Return (x, y) of the center of cell containing provided text 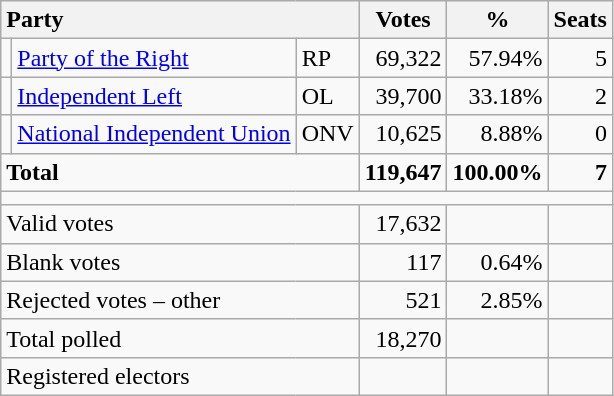
National Independent Union (154, 134)
Party (180, 20)
Total polled (180, 338)
RP (328, 58)
ONV (328, 134)
Registered electors (180, 376)
17,632 (403, 224)
10,625 (403, 134)
119,647 (403, 172)
33.18% (498, 96)
Blank votes (180, 262)
Valid votes (180, 224)
% (498, 20)
39,700 (403, 96)
7 (580, 172)
Party of the Right (154, 58)
Votes (403, 20)
OL (328, 96)
0.64% (498, 262)
18,270 (403, 338)
0 (580, 134)
100.00% (498, 172)
Rejected votes – other (180, 300)
57.94% (498, 58)
Total (180, 172)
2 (580, 96)
117 (403, 262)
Independent Left (154, 96)
2.85% (498, 300)
5 (580, 58)
8.88% (498, 134)
Seats (580, 20)
69,322 (403, 58)
521 (403, 300)
